Find where the given text appears and provide that cell's center as [x, y] coordinate. 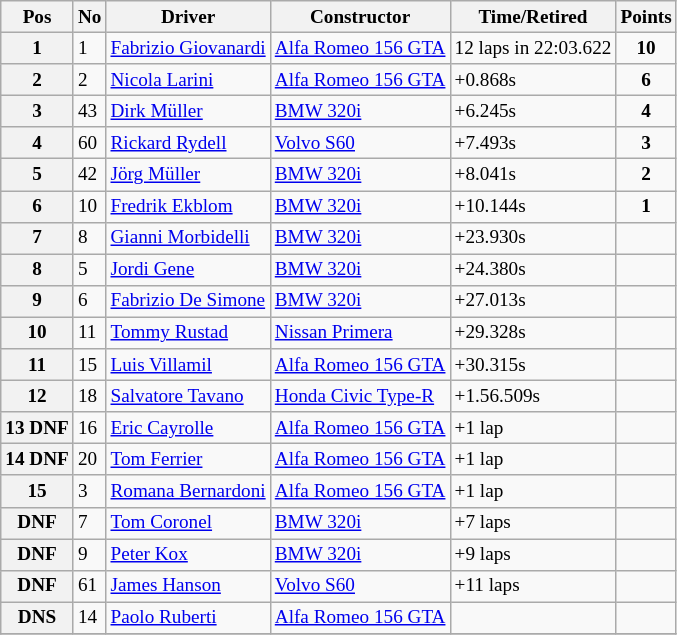
61 [90, 586]
+29.328s [533, 333]
Jörg Müller [188, 175]
Rickard Rydell [188, 143]
Jordi Gene [188, 270]
+23.930s [533, 238]
Points [646, 17]
12 [38, 396]
Paolo Ruberti [188, 618]
Eric Cayrolle [188, 428]
Nicola Larini [188, 80]
+24.380s [533, 270]
Driver [188, 17]
+7 laps [533, 523]
18 [90, 396]
+6.245s [533, 111]
+9 laps [533, 554]
No [90, 17]
Salvatore Tavano [188, 396]
Dirk Müller [188, 111]
+8.041s [533, 175]
60 [90, 143]
Gianni Morbidelli [188, 238]
+11 laps [533, 586]
43 [90, 111]
Honda Civic Type-R [360, 396]
+10.144s [533, 206]
Romana Bernardoni [188, 491]
16 [90, 428]
+1.56.509s [533, 396]
DNS [38, 618]
+27.013s [533, 301]
13 DNF [38, 428]
42 [90, 175]
Tom Ferrier [188, 460]
Tom Coronel [188, 523]
Nissan Primera [360, 333]
Fabrizio De Simone [188, 301]
Pos [38, 17]
14 DNF [38, 460]
14 [90, 618]
12 laps in 22:03.622 [533, 48]
+0.868s [533, 80]
Time/Retired [533, 17]
20 [90, 460]
Tommy Rustad [188, 333]
Constructor [360, 17]
+30.315s [533, 365]
Peter Kox [188, 554]
+7.493s [533, 143]
Luis Villamil [188, 365]
Fredrik Ekblom [188, 206]
James Hanson [188, 586]
Fabrizio Giovanardi [188, 48]
